From the cell containing the given text, extract its center point as (X, Y) coordinate. 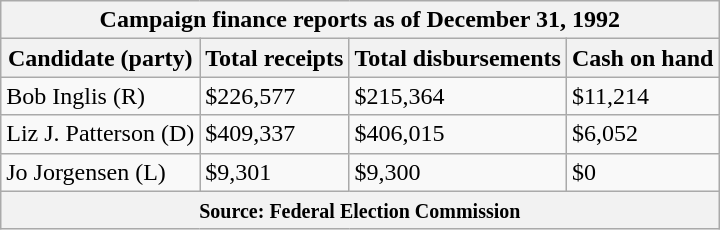
Source: Federal Election Commission (360, 210)
Total disbursements (458, 58)
Bob Inglis (R) (100, 96)
$215,364 (458, 96)
$409,337 (274, 134)
Cash on hand (642, 58)
$406,015 (458, 134)
$9,301 (274, 172)
Candidate (party) (100, 58)
$11,214 (642, 96)
Liz J. Patterson (D) (100, 134)
$0 (642, 172)
Jo Jorgensen (L) (100, 172)
$6,052 (642, 134)
Total receipts (274, 58)
$9,300 (458, 172)
$226,577 (274, 96)
Campaign finance reports as of December 31, 1992 (360, 20)
